Detect which cell encompasses the target text, then output its [X, Y] center coordinate. 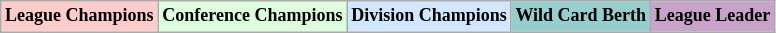
Division Champions [429, 16]
Wild Card Berth [580, 16]
League Champions [80, 16]
Conference Champions [252, 16]
League Leader [712, 16]
